Output the [X, Y] coordinate of the center of the cell containing the given text.  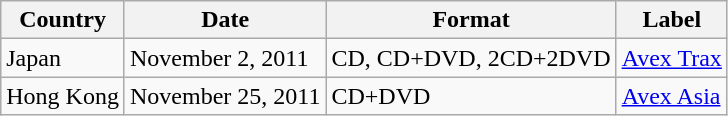
Avex Asia [672, 96]
CD, CD+DVD, 2CD+2DVD [471, 58]
November 25, 2011 [224, 96]
Format [471, 20]
Avex Trax [672, 58]
Japan [63, 58]
Hong Kong [63, 96]
Country [63, 20]
November 2, 2011 [224, 58]
CD+DVD [471, 96]
Label [672, 20]
Date [224, 20]
